From the cell containing the given text, extract its center point as (X, Y) coordinate. 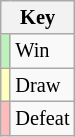
Defeat (42, 118)
Key (38, 17)
Win (42, 51)
Draw (42, 85)
